Capture the cell that displays the provided text and extract its [x, y] central coordinate. 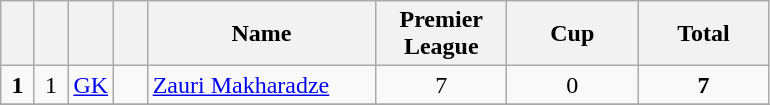
Premier League [442, 34]
Cup [572, 34]
Name [262, 34]
Total [704, 34]
0 [572, 85]
Zauri Makharadze [262, 85]
GK [91, 85]
